For the text-containing cell, return its midpoint in [x, y] coordinate format. 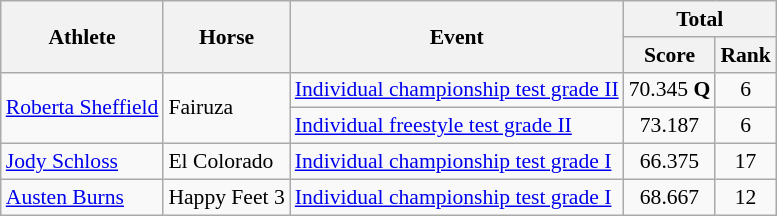
El Colorado [226, 162]
12 [746, 197]
17 [746, 162]
Jody Schloss [82, 162]
Happy Feet 3 [226, 197]
Athlete [82, 36]
66.375 [670, 162]
Individual freestyle test grade II [457, 126]
Score [670, 55]
Fairuza [226, 108]
Rank [746, 55]
73.187 [670, 126]
Total [700, 19]
68.667 [670, 197]
Individual championship test grade II [457, 90]
Austen Burns [82, 197]
Horse [226, 36]
Roberta Sheffield [82, 108]
Event [457, 36]
70.345 Q [670, 90]
